From the cell containing the given text, extract its center point as [X, Y] coordinate. 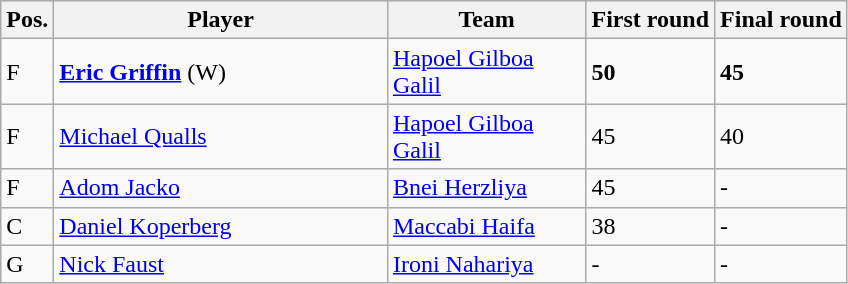
First round [650, 20]
Pos. [28, 20]
Team [486, 20]
Ironi Nahariya [486, 264]
38 [650, 226]
Michael Qualls [221, 136]
C [28, 226]
Bnei Herzliya [486, 188]
40 [782, 136]
Final round [782, 20]
50 [650, 72]
Player [221, 20]
Daniel Koperberg [221, 226]
Adom Jacko [221, 188]
Eric Griffin (W) [221, 72]
Nick Faust [221, 264]
G [28, 264]
Maccabi Haifa [486, 226]
